Identify which cell holds the provided text, then report its [x, y] central coordinate. 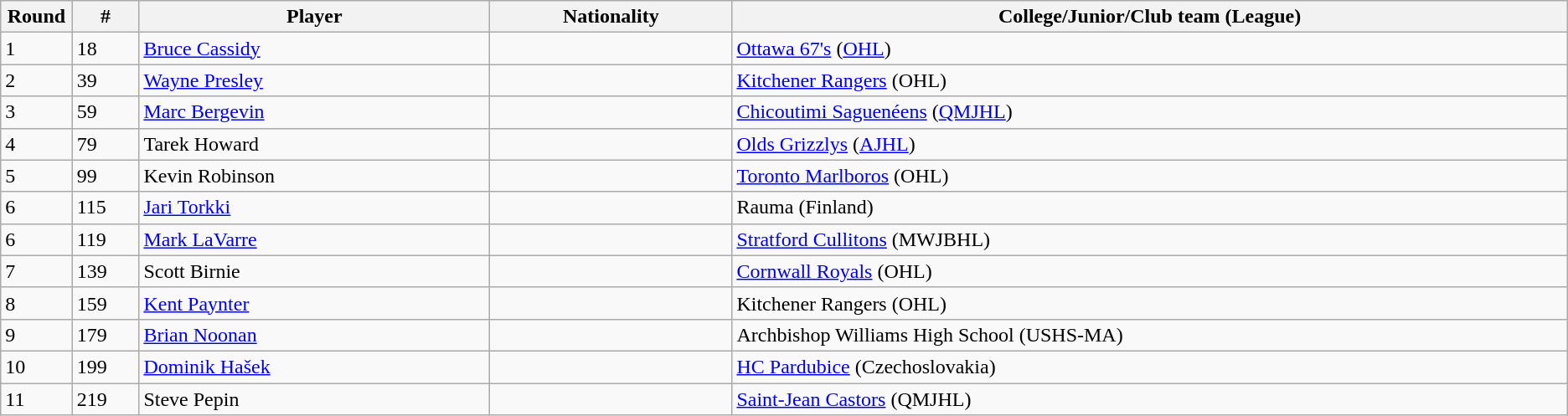
HC Pardubice (Czechoslovakia) [1149, 367]
Saint-Jean Castors (QMJHL) [1149, 399]
3 [37, 112]
Cornwall Royals (OHL) [1149, 271]
Nationality [611, 17]
115 [106, 208]
College/Junior/Club team (League) [1149, 17]
9 [37, 335]
Rauma (Finland) [1149, 208]
7 [37, 271]
99 [106, 176]
Wayne Presley [315, 80]
179 [106, 335]
79 [106, 144]
Stratford Cullitons (MWJBHL) [1149, 239]
# [106, 17]
Round [37, 17]
11 [37, 399]
Jari Torkki [315, 208]
199 [106, 367]
Archbishop Williams High School (USHS-MA) [1149, 335]
Dominik Hašek [315, 367]
5 [37, 176]
119 [106, 239]
Mark LaVarre [315, 239]
Steve Pepin [315, 399]
159 [106, 303]
39 [106, 80]
Brian Noonan [315, 335]
Scott Birnie [315, 271]
Kevin Robinson [315, 176]
Toronto Marlboros (OHL) [1149, 176]
Bruce Cassidy [315, 49]
18 [106, 49]
2 [37, 80]
Marc Bergevin [315, 112]
Kent Paynter [315, 303]
Ottawa 67's (OHL) [1149, 49]
4 [37, 144]
Chicoutimi Saguenéens (QMJHL) [1149, 112]
Olds Grizzlys (AJHL) [1149, 144]
219 [106, 399]
10 [37, 367]
1 [37, 49]
8 [37, 303]
139 [106, 271]
Player [315, 17]
59 [106, 112]
Tarek Howard [315, 144]
